Find where the given text appears and provide that cell's center as [X, Y] coordinate. 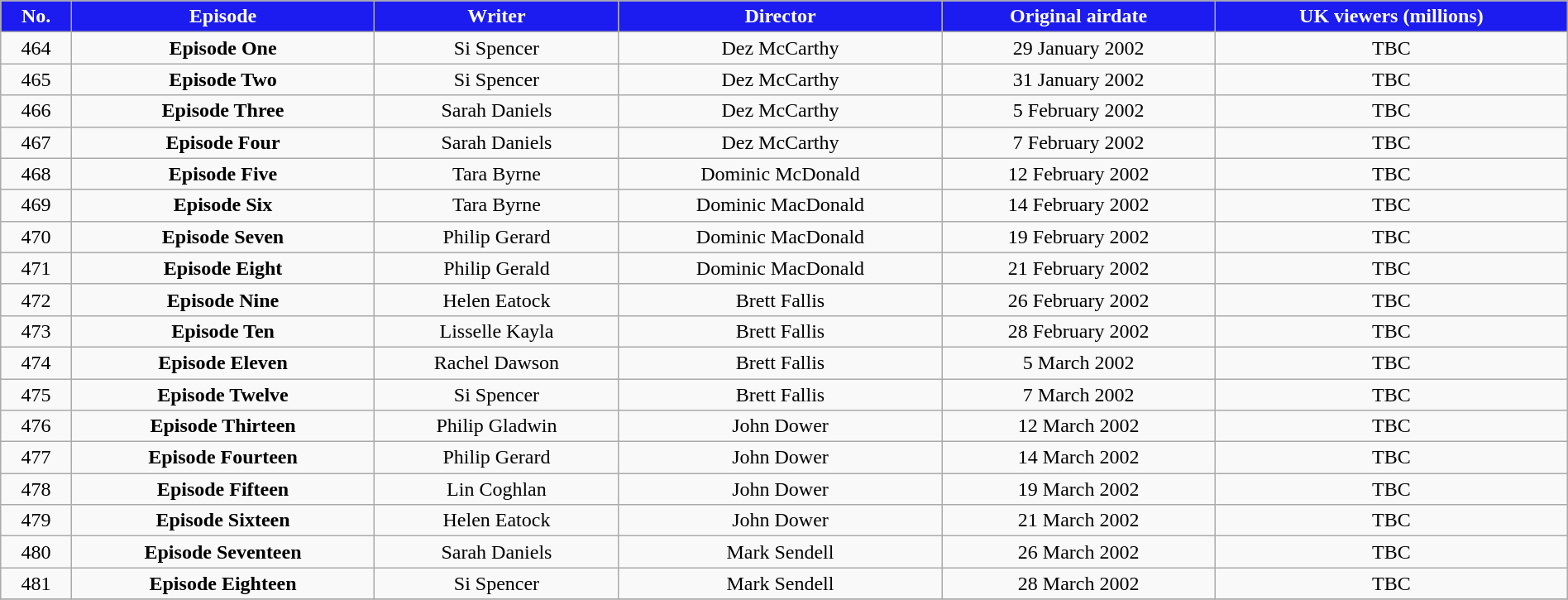
19 February 2002 [1078, 237]
475 [36, 395]
Original airdate [1078, 17]
Episode Nine [222, 300]
Episode Thirteen [222, 426]
469 [36, 205]
Episode [222, 17]
26 February 2002 [1078, 300]
Rachel Dawson [497, 362]
467 [36, 142]
Episode Sixteen [222, 521]
7 March 2002 [1078, 395]
21 March 2002 [1078, 521]
479 [36, 521]
12 February 2002 [1078, 174]
Writer [497, 17]
Philip Gerald [497, 268]
Episode Eleven [222, 362]
7 February 2002 [1078, 142]
Dominic McDonald [780, 174]
471 [36, 268]
Lin Coghlan [497, 489]
Episode Seventeen [222, 552]
Episode Fifteen [222, 489]
28 February 2002 [1078, 331]
464 [36, 48]
Episode Twelve [222, 395]
Episode Ten [222, 331]
481 [36, 583]
19 March 2002 [1078, 489]
Episode One [222, 48]
Episode Two [222, 79]
472 [36, 300]
28 March 2002 [1078, 583]
Episode Eight [222, 268]
UK viewers (millions) [1392, 17]
Lisselle Kayla [497, 331]
Episode Seven [222, 237]
477 [36, 458]
Episode Four [222, 142]
468 [36, 174]
29 January 2002 [1078, 48]
465 [36, 79]
470 [36, 237]
31 January 2002 [1078, 79]
473 [36, 331]
14 February 2002 [1078, 205]
Episode Fourteen [222, 458]
21 February 2002 [1078, 268]
Episode Five [222, 174]
12 March 2002 [1078, 426]
5 February 2002 [1078, 111]
26 March 2002 [1078, 552]
478 [36, 489]
Episode Three [222, 111]
466 [36, 111]
480 [36, 552]
476 [36, 426]
Philip Gladwin [497, 426]
No. [36, 17]
Episode Eighteen [222, 583]
474 [36, 362]
Director [780, 17]
14 March 2002 [1078, 458]
Episode Six [222, 205]
5 March 2002 [1078, 362]
